Search for the cell housing the specified text and yield its [X, Y] center coordinate. 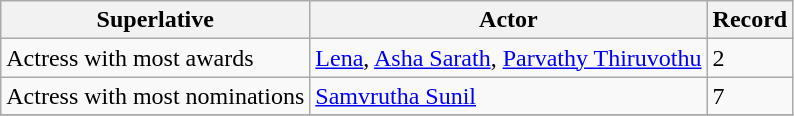
2 [750, 58]
Actress with most awards [156, 58]
Superlative [156, 20]
Record [750, 20]
Actress with most nominations [156, 96]
Actor [508, 20]
7 [750, 96]
Lena, Asha Sarath, Parvathy Thiruvothu [508, 58]
Samvrutha Sunil [508, 96]
